Pinpoint the cell where the given text exists, returning its [X, Y] midpoint coordinate. 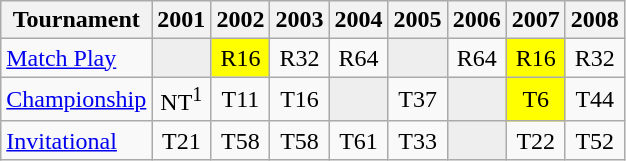
Match Play [76, 58]
2006 [476, 20]
2005 [418, 20]
2002 [240, 20]
2008 [594, 20]
NT1 [182, 100]
T6 [536, 100]
T16 [300, 100]
T11 [240, 100]
2004 [358, 20]
2007 [536, 20]
T21 [182, 140]
Tournament [76, 20]
T52 [594, 140]
2001 [182, 20]
Invitational [76, 140]
T22 [536, 140]
T44 [594, 100]
T61 [358, 140]
2003 [300, 20]
T33 [418, 140]
Championship [76, 100]
T37 [418, 100]
